Find where the given text appears and provide that cell's center as (X, Y) coordinate. 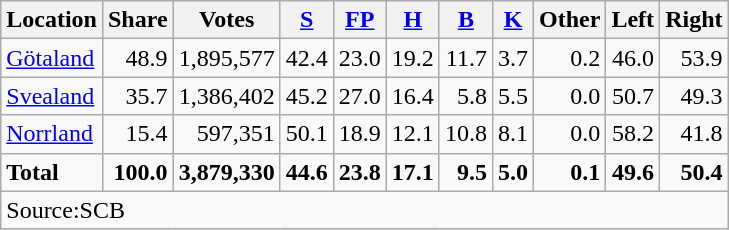
27.0 (360, 96)
Other (570, 20)
5.8 (466, 96)
K (512, 20)
58.2 (633, 134)
1,895,577 (226, 58)
50.7 (633, 96)
46.0 (633, 58)
Right (694, 20)
Share (138, 20)
9.5 (466, 172)
1,386,402 (226, 96)
42.4 (306, 58)
50.1 (306, 134)
Votes (226, 20)
49.3 (694, 96)
16.4 (412, 96)
597,351 (226, 134)
Location (52, 20)
41.8 (694, 134)
45.2 (306, 96)
100.0 (138, 172)
8.1 (512, 134)
23.8 (360, 172)
0.2 (570, 58)
50.4 (694, 172)
B (466, 20)
11.7 (466, 58)
Norrland (52, 134)
44.6 (306, 172)
48.9 (138, 58)
Svealand (52, 96)
Total (52, 172)
15.4 (138, 134)
35.7 (138, 96)
53.9 (694, 58)
Götaland (52, 58)
S (306, 20)
23.0 (360, 58)
3,879,330 (226, 172)
FP (360, 20)
19.2 (412, 58)
3.7 (512, 58)
10.8 (466, 134)
0.1 (570, 172)
Left (633, 20)
5.0 (512, 172)
49.6 (633, 172)
18.9 (360, 134)
17.1 (412, 172)
Source:SCB (364, 210)
5.5 (512, 96)
12.1 (412, 134)
H (412, 20)
